From the cell containing the given text, extract its center point as [x, y] coordinate. 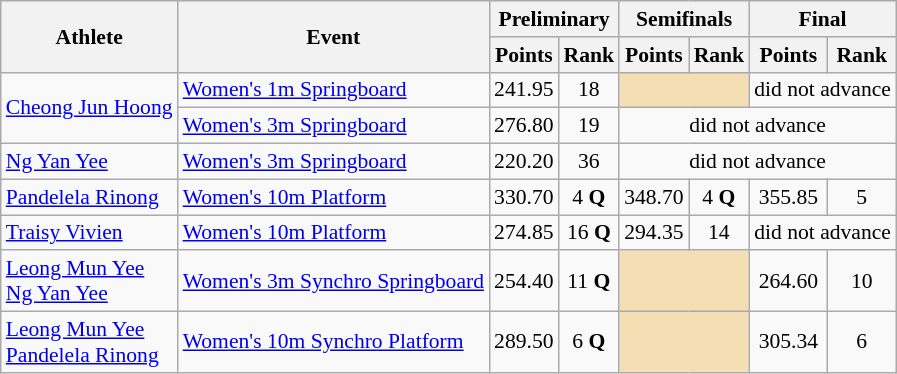
Athlete [90, 36]
36 [590, 162]
Cheong Jun Hoong [90, 108]
Final [822, 19]
330.70 [524, 197]
10 [862, 282]
Semifinals [684, 19]
16 Q [590, 233]
Leong Mun YeePandelela Rinong [90, 342]
18 [590, 90]
6 [862, 342]
305.34 [788, 342]
11 Q [590, 282]
241.95 [524, 90]
14 [720, 233]
276.80 [524, 126]
Pandelela Rinong [90, 197]
5 [862, 197]
348.70 [654, 197]
19 [590, 126]
355.85 [788, 197]
220.20 [524, 162]
Traisy Vivien [90, 233]
274.85 [524, 233]
Women's 3m Synchro Springboard [334, 282]
294.35 [654, 233]
289.50 [524, 342]
Women's 1m Springboard [334, 90]
254.40 [524, 282]
Leong Mun YeeNg Yan Yee [90, 282]
6 Q [590, 342]
Ng Yan Yee [90, 162]
Preliminary [554, 19]
264.60 [788, 282]
Event [334, 36]
Women's 10m Synchro Platform [334, 342]
